Determine the (x, y) coordinate at the center of the cell enclosing the given text.  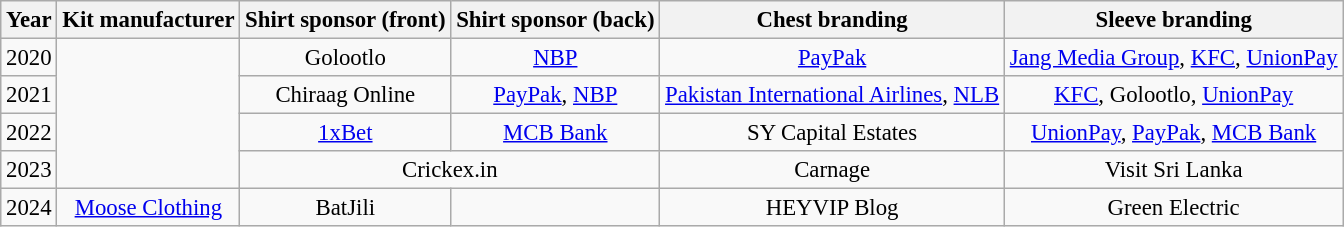
Kit manufacturer (148, 20)
Carnage (832, 170)
Golootlo (346, 58)
HEYVIP Blog (832, 208)
Green Electric (1173, 208)
Jang Media Group, KFC, UnionPay (1173, 58)
Chest branding (832, 20)
SY Capital Estates (832, 133)
2020 (29, 58)
1xBet (346, 133)
MCB Bank (556, 133)
Pakistan International Airlines, NLB (832, 95)
Shirt sponsor (front) (346, 20)
UnionPay, PayPak, MCB Bank (1173, 133)
PayPak (832, 58)
2022 (29, 133)
Crickex.in (450, 170)
Year (29, 20)
Sleeve branding (1173, 20)
BatJili (346, 208)
Shirt sponsor (back) (556, 20)
2021 (29, 95)
KFC, Golootlo, UnionPay (1173, 95)
Moose Clothing (148, 208)
2024 (29, 208)
NBP (556, 58)
Chiraag Online (346, 95)
Visit Sri Lanka (1173, 170)
2023 (29, 170)
PayPak, NBP (556, 95)
